Pinpoint the cell where the given text exists, returning its (x, y) midpoint coordinate. 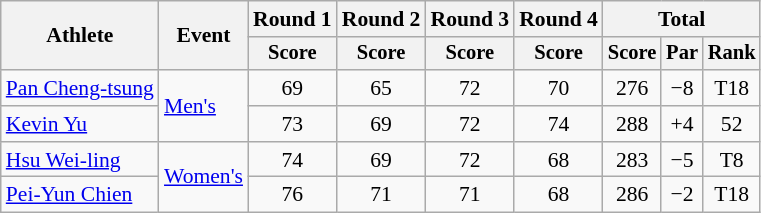
283 (632, 160)
Athlete (80, 36)
73 (292, 124)
70 (558, 88)
Pei-Yun Chien (80, 195)
276 (632, 88)
52 (732, 124)
−5 (682, 160)
Event (204, 36)
288 (632, 124)
286 (632, 195)
Round 3 (470, 19)
T8 (732, 160)
65 (382, 88)
76 (292, 195)
Rank (732, 54)
−8 (682, 88)
Round 4 (558, 19)
Par (682, 54)
+4 (682, 124)
Men's (204, 106)
Pan Cheng-tsung (80, 88)
−2 (682, 195)
Round 2 (382, 19)
Total (682, 19)
Hsu Wei-ling (80, 160)
Kevin Yu (80, 124)
Women's (204, 178)
Round 1 (292, 19)
